Output the [X, Y] coordinate of the center of the cell containing the given text.  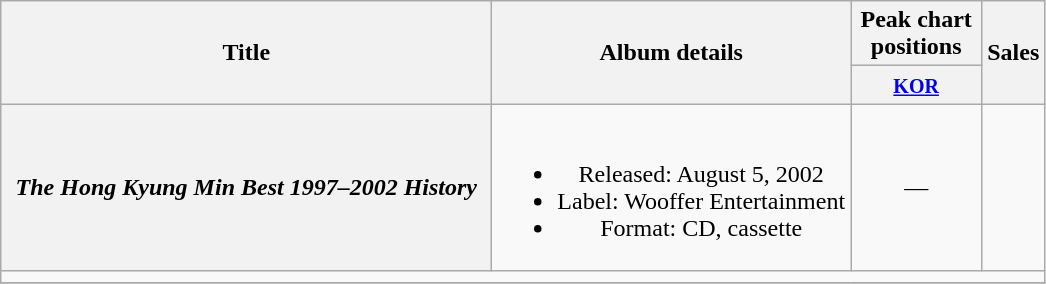
Title [246, 52]
The Hong Kyung Min Best 1997–2002 History [246, 188]
KOR [916, 85]
Sales [1014, 52]
— [916, 188]
Peak chart positions [916, 34]
Album details [672, 52]
Released: August 5, 2002Label: Wooffer EntertainmentFormat: CD, cassette [672, 188]
